Search for the cell housing the specified text and yield its (X, Y) center coordinate. 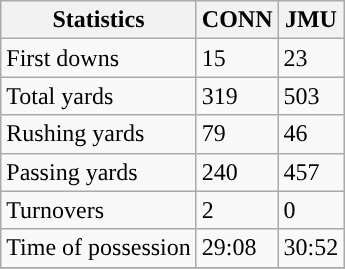
319 (237, 96)
Passing yards (99, 172)
79 (237, 134)
Time of possession (99, 248)
2 (237, 210)
15 (237, 58)
First downs (99, 58)
503 (311, 96)
457 (311, 172)
0 (311, 210)
CONN (237, 20)
JMU (311, 20)
23 (311, 58)
Total yards (99, 96)
Statistics (99, 20)
46 (311, 134)
240 (237, 172)
Turnovers (99, 210)
29:08 (237, 248)
Rushing yards (99, 134)
30:52 (311, 248)
